Return (x, y) of the center of cell containing provided text 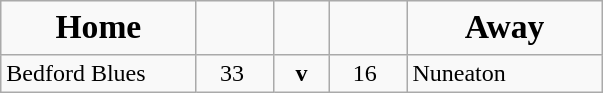
v (302, 74)
Away (504, 28)
Bedford Blues (98, 74)
Home (98, 28)
33 (235, 74)
16 (368, 74)
Nuneaton (504, 74)
